Scan for the cell matching the given text and deliver its [X, Y] coordinate at center. 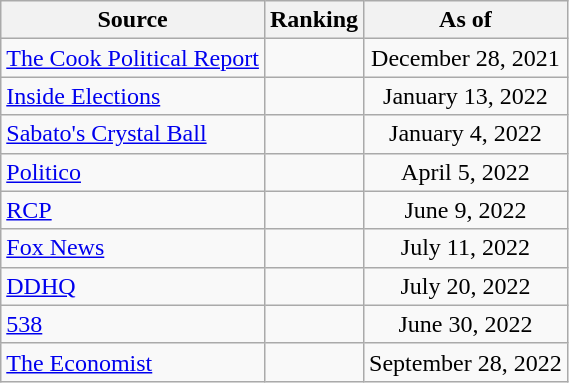
DDHQ [133, 286]
538 [133, 324]
Ranking [314, 20]
The Economist [133, 362]
Politico [133, 172]
Sabato's Crystal Ball [133, 134]
January 4, 2022 [466, 134]
December 28, 2021 [466, 58]
April 5, 2022 [466, 172]
RCP [133, 210]
Inside Elections [133, 96]
As of [466, 20]
July 20, 2022 [466, 286]
June 30, 2022 [466, 324]
Fox News [133, 248]
September 28, 2022 [466, 362]
June 9, 2022 [466, 210]
January 13, 2022 [466, 96]
July 11, 2022 [466, 248]
Source [133, 20]
The Cook Political Report [133, 58]
